Return the (X, Y) coordinate for the center point of the cell that contains the specified text.  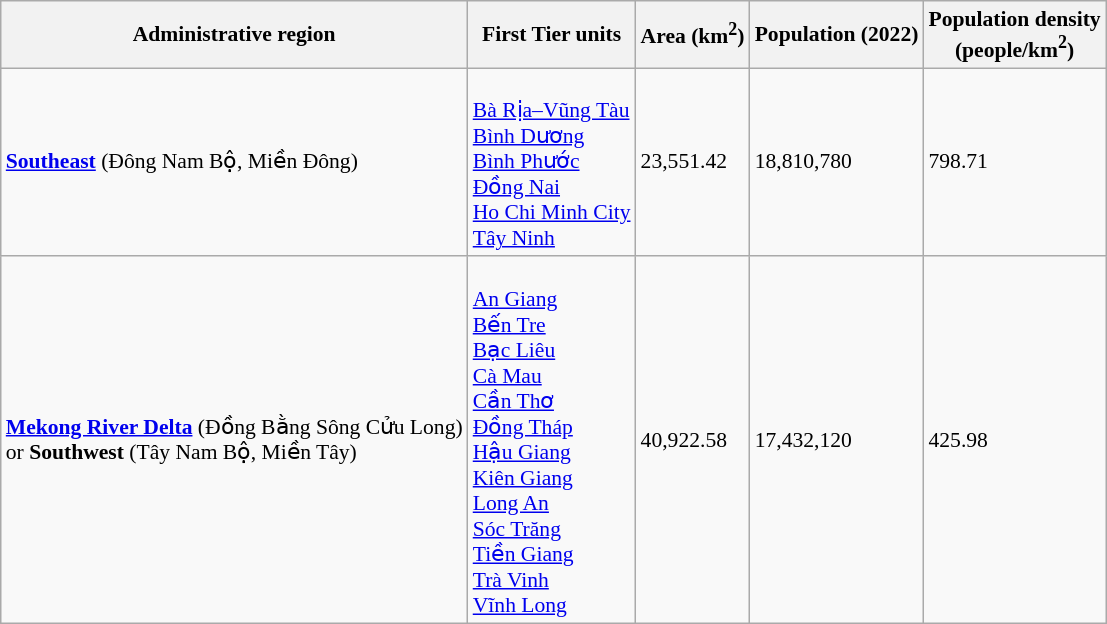
Bà Rịa–Vũng Tàu Bình Dương Bình Phước Đồng Nai Ho Chi Minh City Tây Ninh (552, 162)
Mekong River Delta (Đồng Bằng Sông Cửu Long) or Southwest (Tây Nam Bộ, Miền Tây) (234, 440)
17,432,120 (837, 440)
425.98 (1014, 440)
Population (2022) (837, 34)
23,551.42 (693, 162)
18,810,780 (837, 162)
First Tier units (552, 34)
40,922.58 (693, 440)
798.71 (1014, 162)
Southeast (Đông Nam Bộ, Miền Đông) (234, 162)
Population density(people/km2) (1014, 34)
An Giang Bến Tre Bạc Liêu Cà Mau Cần Thơ Đồng Tháp Hậu Giang Kiên Giang Long An Sóc Trăng Tiền Giang Trà Vinh Vĩnh Long (552, 440)
Area (km2) (693, 34)
Administrative region (234, 34)
